Identify which cell holds the provided text, then report its (X, Y) central coordinate. 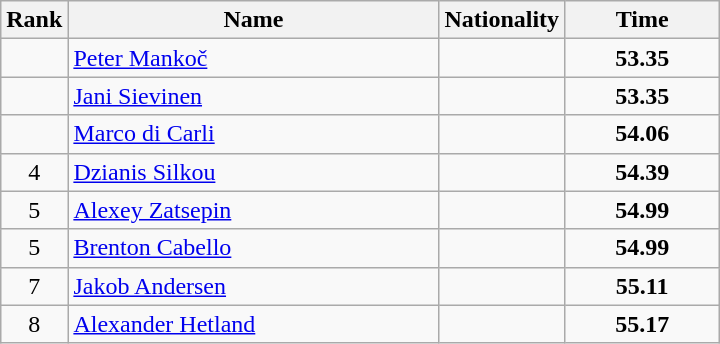
55.11 (642, 286)
55.17 (642, 324)
Jakob Andersen (254, 286)
Alexey Zatsepin (254, 210)
Alexander Hetland (254, 324)
Brenton Cabello (254, 248)
Time (642, 20)
Marco di Carli (254, 134)
54.06 (642, 134)
Name (254, 20)
7 (34, 286)
4 (34, 172)
Rank (34, 20)
54.39 (642, 172)
8 (34, 324)
Nationality (502, 20)
Dzianis Silkou (254, 172)
Jani Sievinen (254, 96)
Peter Mankoč (254, 58)
